Extract the [x, y] coordinate from the center of the cell holding the provided text.  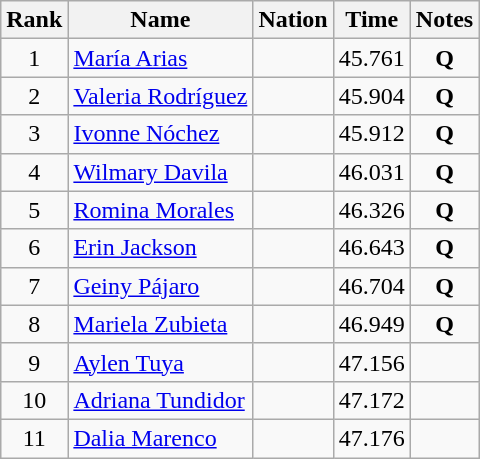
46.704 [372, 286]
Geiny Pájaro [160, 286]
45.904 [372, 96]
1 [34, 58]
Time [372, 20]
Aylen Tuya [160, 362]
Ivonne Nóchez [160, 134]
10 [34, 400]
46.949 [372, 324]
5 [34, 210]
9 [34, 362]
Nation [293, 20]
47.172 [372, 400]
Dalia Marenco [160, 438]
Valeria Rodríguez [160, 96]
46.643 [372, 248]
Notes [444, 20]
2 [34, 96]
3 [34, 134]
45.912 [372, 134]
11 [34, 438]
Adriana Tundidor [160, 400]
4 [34, 172]
María Arias [160, 58]
8 [34, 324]
7 [34, 286]
6 [34, 248]
Name [160, 20]
Mariela Zubieta [160, 324]
Erin Jackson [160, 248]
45.761 [372, 58]
Rank [34, 20]
Wilmary Davila [160, 172]
47.176 [372, 438]
Romina Morales [160, 210]
46.326 [372, 210]
46.031 [372, 172]
47.156 [372, 362]
